From the cell containing the given text, extract its center point as [X, Y] coordinate. 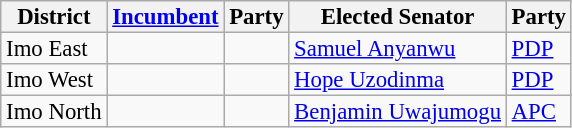
APC [538, 112]
Imo East [54, 49]
Benjamin Uwajumogu [398, 112]
Hope Uzodinma [398, 80]
District [54, 17]
Elected Senator [398, 17]
Imo North [54, 112]
Samuel Anyanwu [398, 49]
Imo West [54, 80]
Incumbent [166, 17]
